Determine the [X, Y] coordinate at the center of the cell enclosing the given text.  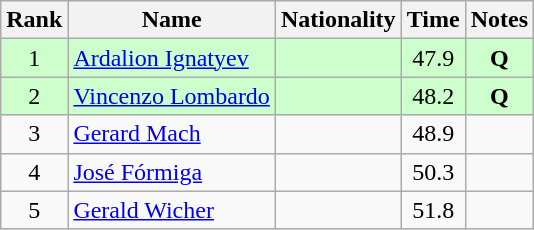
José Fórmiga [172, 172]
Nationality [338, 20]
3 [34, 134]
4 [34, 172]
50.3 [433, 172]
51.8 [433, 210]
Gerard Mach [172, 134]
Time [433, 20]
5 [34, 210]
Gerald Wicher [172, 210]
47.9 [433, 58]
Notes [499, 20]
48.9 [433, 134]
1 [34, 58]
Ardalion Ignatyev [172, 58]
2 [34, 96]
Vincenzo Lombardo [172, 96]
48.2 [433, 96]
Name [172, 20]
Rank [34, 20]
